Capture the cell that displays the provided text and extract its [x, y] central coordinate. 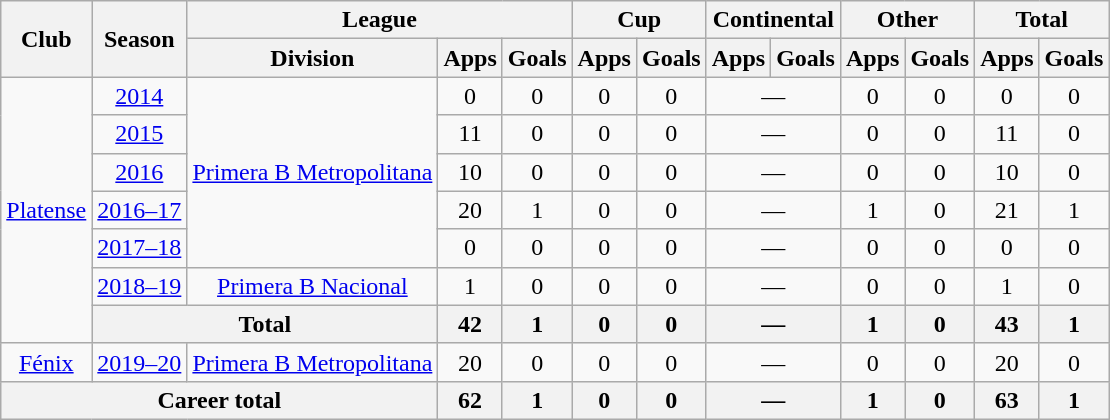
Season [140, 39]
Other [907, 20]
2016 [140, 172]
63 [1007, 400]
62 [470, 400]
Primera B Nacional [312, 286]
2015 [140, 134]
Club [46, 39]
2019–20 [140, 362]
43 [1007, 324]
Division [312, 58]
Continental [773, 20]
Platense [46, 210]
Cup [639, 20]
42 [470, 324]
Career total [220, 400]
League [380, 20]
2014 [140, 96]
2017–18 [140, 248]
2018–19 [140, 286]
21 [1007, 210]
2016–17 [140, 210]
Fénix [46, 362]
